From the cell containing the given text, extract its center point as (x, y) coordinate. 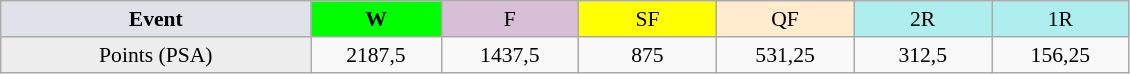
QF (785, 19)
W (376, 19)
312,5 (923, 55)
1437,5 (510, 55)
2187,5 (376, 55)
Event (156, 19)
Points (PSA) (156, 55)
531,25 (785, 55)
1R (1061, 19)
875 (648, 55)
2R (923, 19)
SF (648, 19)
156,25 (1061, 55)
F (510, 19)
